From the cell containing the given text, extract its center point as (X, Y) coordinate. 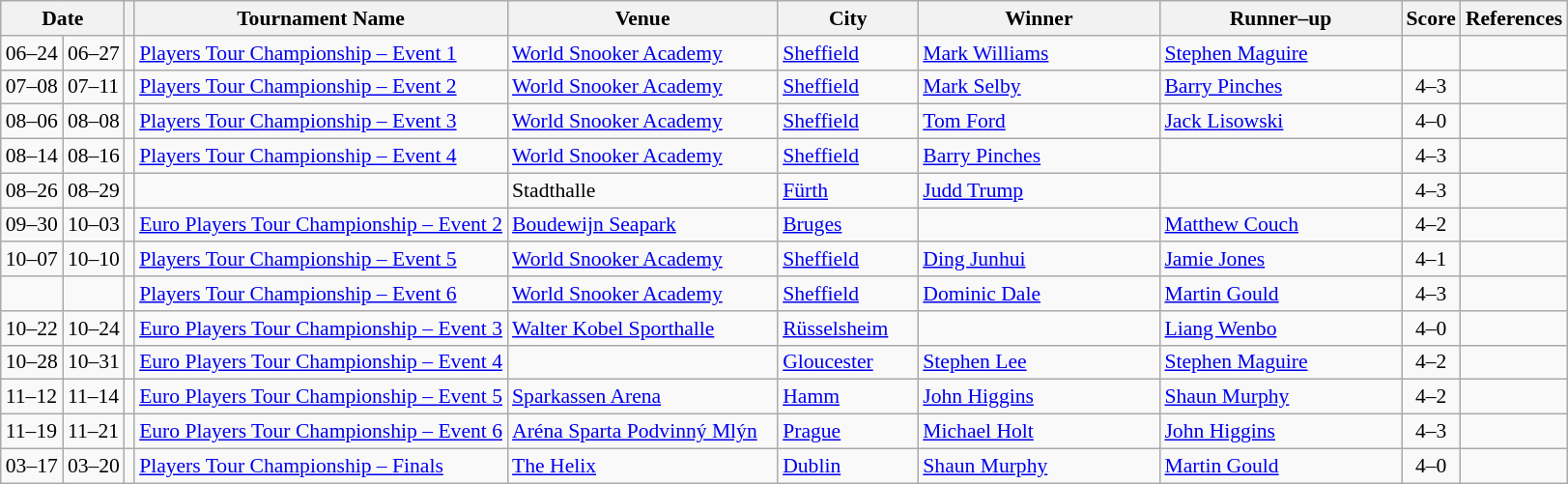
09–30 (32, 225)
08–08 (94, 122)
07–08 (32, 87)
Liang Wenbo (1280, 328)
Jamie Jones (1280, 260)
Gloucester (848, 362)
Runner–up (1280, 18)
Players Tour Championship – Finals (321, 466)
03–20 (94, 466)
08–26 (32, 190)
Michael Holt (1039, 432)
Dublin (848, 466)
10–24 (94, 328)
06–24 (32, 53)
City (848, 18)
Hamm (848, 397)
Aréna Sparta Podvinný Mlýn (642, 432)
03–17 (32, 466)
Euro Players Tour Championship – Event 4 (321, 362)
Mark Williams (1039, 53)
10–07 (32, 260)
10–03 (94, 225)
4–1 (1432, 260)
11–19 (32, 432)
10–28 (32, 362)
Euro Players Tour Championship – Event 6 (321, 432)
Tom Ford (1039, 122)
Players Tour Championship – Event 6 (321, 294)
Judd Trump (1039, 190)
Fürth (848, 190)
Score (1432, 18)
11–12 (32, 397)
06–27 (94, 53)
The Helix (642, 466)
Mark Selby (1039, 87)
Players Tour Championship – Event 2 (321, 87)
Euro Players Tour Championship – Event 3 (321, 328)
Players Tour Championship – Event 1 (321, 53)
Jack Lisowski (1280, 122)
08–16 (94, 157)
Walter Kobel Sporthalle (642, 328)
Bruges (848, 225)
08–06 (32, 122)
Players Tour Championship – Event 5 (321, 260)
10–31 (94, 362)
Euro Players Tour Championship – Event 2 (321, 225)
Euro Players Tour Championship – Event 5 (321, 397)
08–29 (94, 190)
Boudewijn Seapark (642, 225)
Date (63, 18)
08–14 (32, 157)
07–11 (94, 87)
11–14 (94, 397)
Matthew Couch (1280, 225)
Dominic Dale (1039, 294)
Stadthalle (642, 190)
Venue (642, 18)
Ding Junhui (1039, 260)
11–21 (94, 432)
10–22 (32, 328)
Winner (1039, 18)
Stephen Lee (1039, 362)
References (1514, 18)
Sparkassen Arena (642, 397)
10–10 (94, 260)
Prague (848, 432)
Players Tour Championship – Event 3 (321, 122)
Tournament Name (321, 18)
Rüsselsheim (848, 328)
Players Tour Championship – Event 4 (321, 157)
